For the text-containing cell, return its midpoint in (x, y) coordinate format. 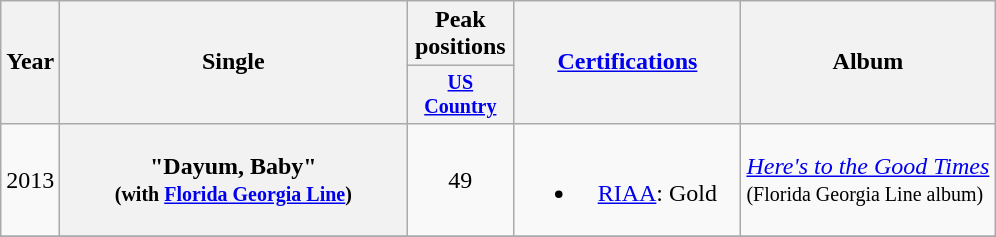
Album (868, 62)
Single (234, 62)
RIAA: Gold (628, 180)
Peak positions (460, 34)
2013 (30, 180)
49 (460, 180)
US Country (460, 94)
"Dayum, Baby"(with Florida Georgia Line) (234, 180)
Here's to the Good Times(Florida Georgia Line album) (868, 180)
Year (30, 62)
Certifications (628, 62)
